Pinpoint the cell where the given text exists, returning its (x, y) midpoint coordinate. 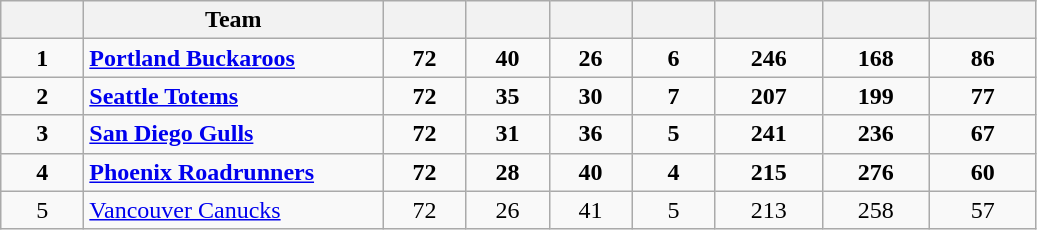
168 (876, 58)
Vancouver Canucks (234, 210)
67 (982, 134)
35 (508, 96)
Team (234, 20)
199 (876, 96)
276 (876, 172)
77 (982, 96)
41 (590, 210)
258 (876, 210)
31 (508, 134)
1 (42, 58)
Portland Buckaroos (234, 58)
6 (674, 58)
2 (42, 96)
36 (590, 134)
207 (768, 96)
213 (768, 210)
236 (876, 134)
Seattle Totems (234, 96)
30 (590, 96)
28 (508, 172)
60 (982, 172)
San Diego Gulls (234, 134)
241 (768, 134)
246 (768, 58)
3 (42, 134)
7 (674, 96)
57 (982, 210)
215 (768, 172)
86 (982, 58)
Phoenix Roadrunners (234, 172)
